Determine the (x, y) coordinate at the center of the cell enclosing the given text.  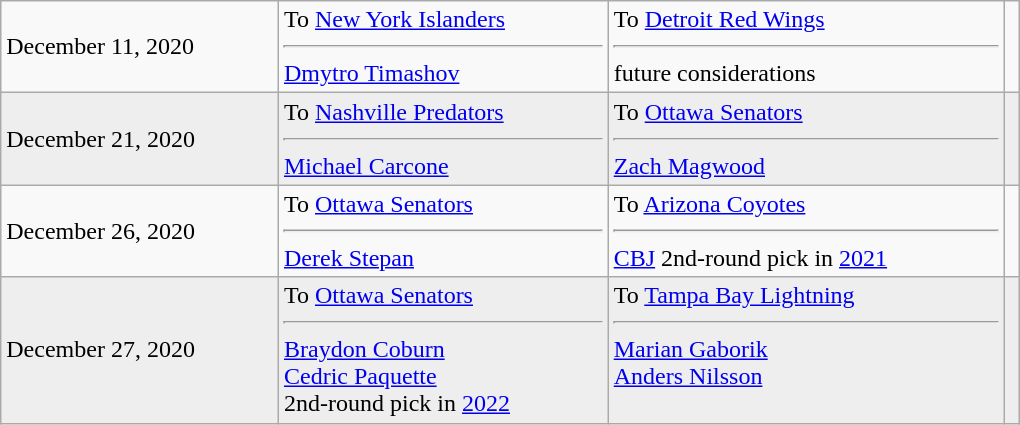
To Ottawa SenatorsBraydon CoburnCedric Paquette2nd-round pick in 2022 (443, 350)
To Ottawa SenatorsDerek Stepan (443, 231)
December 27, 2020 (140, 350)
To Tampa Bay LightningMarian GaborikAnders Nilsson (806, 350)
December 26, 2020 (140, 231)
To Ottawa SenatorsZach Magwood (806, 139)
To Nashville PredatorsMichael Carcone (443, 139)
To Arizona CoyotesCBJ 2nd-round pick in 2021 (806, 231)
December 21, 2020 (140, 139)
To Detroit Red Wingsfuture considerations (806, 47)
December 11, 2020 (140, 47)
To New York IslandersDmytro Timashov (443, 47)
